Determine the [X, Y] coordinate at the center of the cell enclosing the given text.  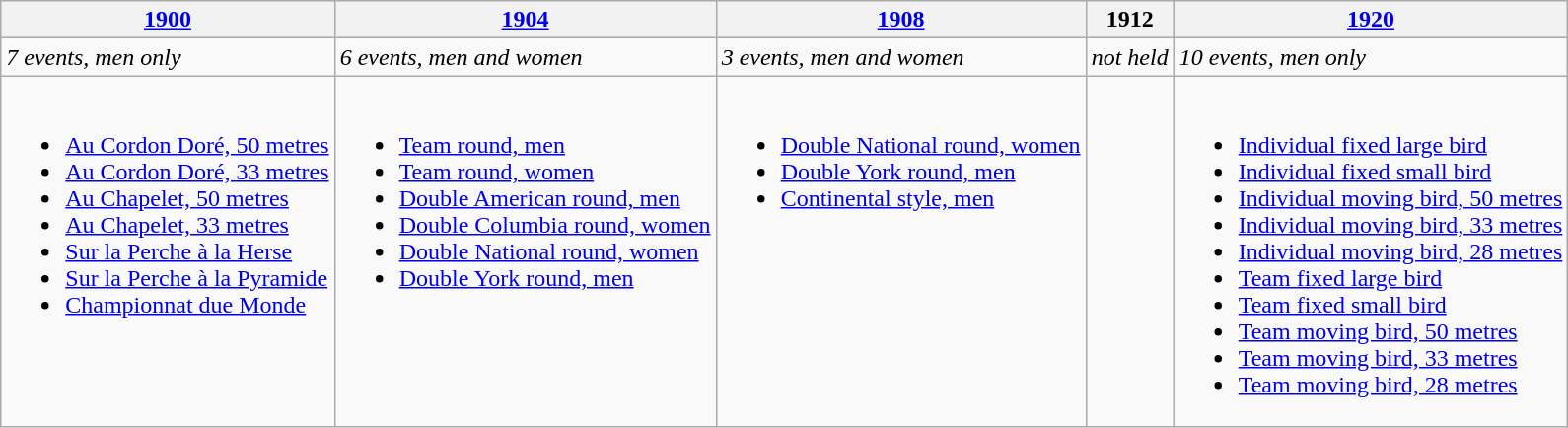
1912 [1130, 20]
Double National round, womenDouble York round, menContinental style, men [901, 251]
10 events, men only [1371, 57]
7 events, men only [168, 57]
not held [1130, 57]
6 events, men and women [525, 57]
1904 [525, 20]
Team round, menTeam round, womenDouble American round, menDouble Columbia round, womenDouble National round, womenDouble York round, men [525, 251]
1920 [1371, 20]
1900 [168, 20]
1908 [901, 20]
3 events, men and women [901, 57]
